Determine the [x, y] coordinate at the center of the cell enclosing the given text.  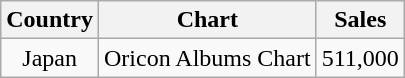
Country [50, 20]
Oricon Albums Chart [207, 58]
511,000 [360, 58]
Chart [207, 20]
Sales [360, 20]
Japan [50, 58]
